Determine the [x, y] coordinate at the center of the cell enclosing the given text.  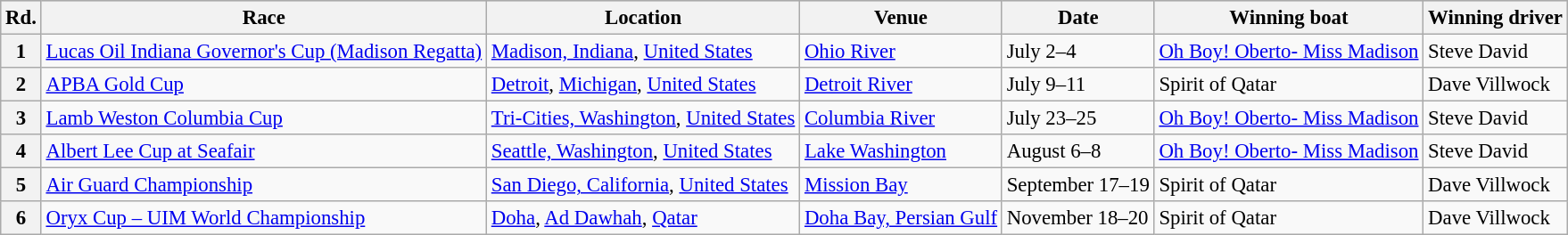
August 6–8 [1077, 151]
3 [21, 118]
Doha Bay, Persian Gulf [901, 218]
Race [264, 18]
Detroit, Michigan, United States [642, 85]
Doha, Ad Dawhah, Qatar [642, 218]
November 18–20 [1077, 218]
Location [642, 18]
Winning driver [1495, 18]
July 23–25 [1077, 118]
Venue [901, 18]
Oryx Cup – UIM World Championship [264, 218]
Air Guard Championship [264, 185]
Ohio River [901, 52]
July 9–11 [1077, 85]
APBA Gold Cup [264, 85]
2 [21, 85]
Lucas Oil Indiana Governor's Cup (Madison Regatta) [264, 52]
Date [1077, 18]
Lamb Weston Columbia Cup [264, 118]
September 17–19 [1077, 185]
Albert Lee Cup at Seafair [264, 151]
4 [21, 151]
Tri-Cities, Washington, United States [642, 118]
Rd. [21, 18]
Winning boat [1289, 18]
Detroit River [901, 85]
6 [21, 218]
July 2–4 [1077, 52]
Lake Washington [901, 151]
5 [21, 185]
Columbia River [901, 118]
Mission Bay [901, 185]
Madison, Indiana, United States [642, 52]
Seattle, Washington, United States [642, 151]
1 [21, 52]
San Diego, California, United States [642, 185]
